Locate the cell with the specified text and output its [X, Y] center coordinate. 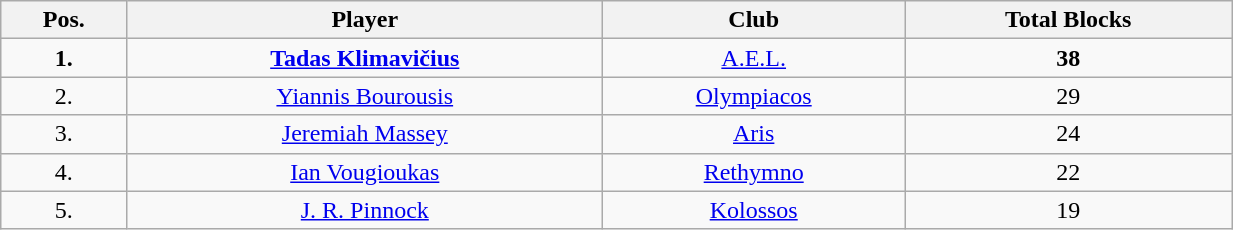
4. [64, 172]
2. [64, 96]
Yiannis Bourousis [365, 96]
29 [1068, 96]
Aris [754, 134]
Kolossos [754, 210]
Total Blocks [1068, 20]
A.E.L. [754, 58]
Ian Vougioukas [365, 172]
22 [1068, 172]
5. [64, 210]
3. [64, 134]
Rethymno [754, 172]
Jeremiah Massey [365, 134]
Tadas Klimavičius [365, 58]
Pos. [64, 20]
24 [1068, 134]
Player [365, 20]
1. [64, 58]
Club [754, 20]
J. R. Pinnock [365, 210]
19 [1068, 210]
38 [1068, 58]
Olympiacos [754, 96]
